Pinpoint the cell where the given text exists, returning its (X, Y) midpoint coordinate. 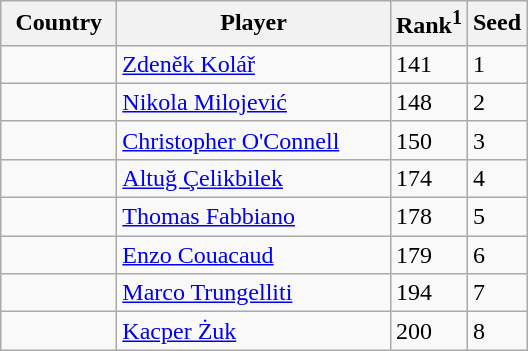
Kacper Żuk (254, 331)
Country (59, 24)
2 (496, 102)
174 (428, 178)
8 (496, 331)
Seed (496, 24)
141 (428, 64)
Christopher O'Connell (254, 140)
200 (428, 331)
7 (496, 293)
Altuğ Çelikbilek (254, 178)
Thomas Fabbiano (254, 217)
178 (428, 217)
6 (496, 255)
Marco Trungelliti (254, 293)
Enzo Couacaud (254, 255)
4 (496, 178)
3 (496, 140)
1 (496, 64)
194 (428, 293)
Nikola Milojević (254, 102)
Zdeněk Kolář (254, 64)
5 (496, 217)
Rank1 (428, 24)
Player (254, 24)
150 (428, 140)
179 (428, 255)
148 (428, 102)
